Extract the [X, Y] coordinate from the center of the cell holding the provided text.  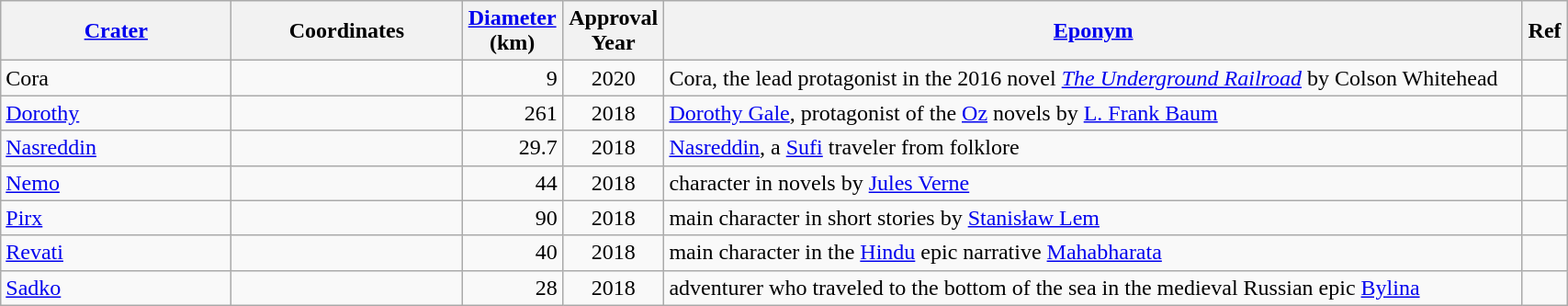
Cora, the lead protagonist in the 2016 novel The Underground Railroad by Colson Whitehead [1093, 78]
Eponym [1093, 31]
main character in short stories by Stanisław Lem [1093, 218]
ApprovalYear [614, 31]
261 [513, 113]
Pirx [116, 218]
2020 [614, 78]
Ref [1544, 31]
90 [513, 218]
Nasreddin, a Sufi traveler from folklore [1093, 148]
Cora [116, 78]
Crater [116, 31]
adventurer who traveled to the bottom of the sea in the medieval Russian epic Bylina [1093, 288]
Nemo [116, 183]
Revati [116, 253]
Diameter(km) [513, 31]
Dorothy Gale, protagonist of the Oz novels by L. Frank Baum [1093, 113]
character in novels by Jules Verne [1093, 183]
29.7 [513, 148]
40 [513, 253]
Nasreddin [116, 148]
44 [513, 183]
28 [513, 288]
Dorothy [116, 113]
9 [513, 78]
Sadko [116, 288]
Coordinates [347, 31]
main character in the Hindu epic narrative Mahabharata [1093, 253]
